Return the (x, y) coordinate for the center point of the cell that contains the specified text.  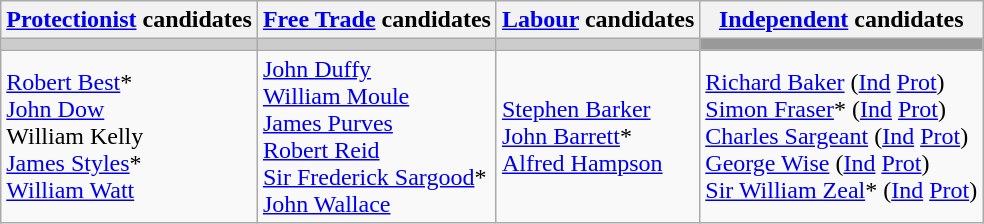
Independent candidates (842, 20)
Protectionist candidates (130, 20)
Free Trade candidates (376, 20)
John DuffyWilliam MouleJames PurvesRobert ReidSir Frederick Sargood*John Wallace (376, 136)
Robert Best*John DowWilliam KellyJames Styles*William Watt (130, 136)
Stephen BarkerJohn Barrett*Alfred Hampson (598, 136)
Labour candidates (598, 20)
Richard Baker (Ind Prot)Simon Fraser* (Ind Prot)Charles Sargeant (Ind Prot)George Wise (Ind Prot)Sir William Zeal* (Ind Prot) (842, 136)
